Identify which cell holds the provided text, then report its (x, y) central coordinate. 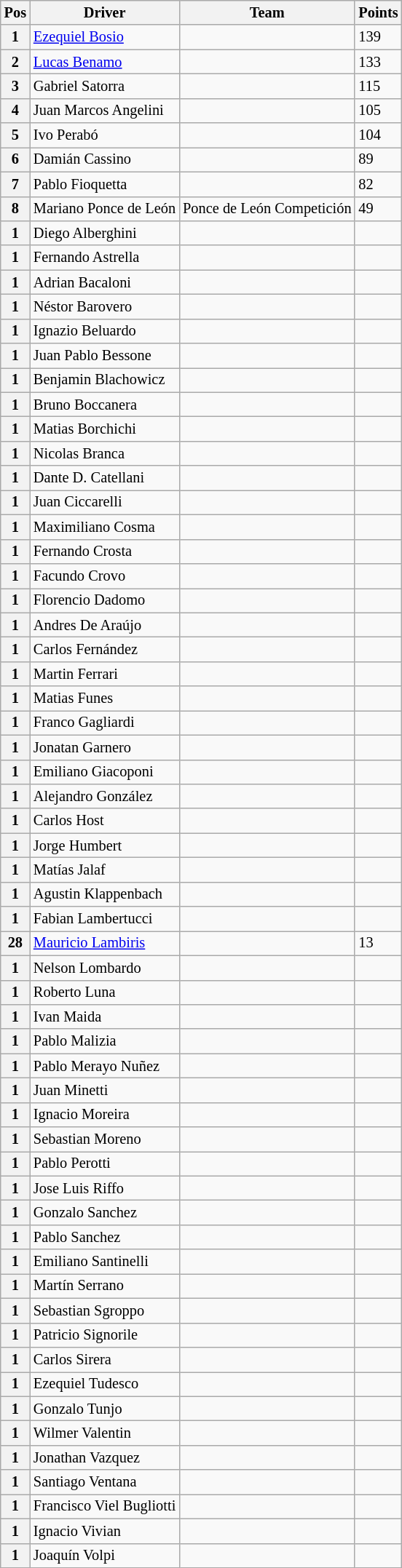
7 (15, 184)
Ponce de León Competición (267, 209)
Juan Minetti (105, 1090)
133 (378, 62)
Diego Alberghini (105, 233)
104 (378, 135)
Mariano Ponce de León (105, 209)
Lucas Benamo (105, 62)
Franco Gagliardi (105, 723)
Driver (105, 12)
Nicolas Branca (105, 453)
Matias Borchichi (105, 429)
Gonzalo Tunjo (105, 1409)
Fernando Crosta (105, 552)
Mauricio Lambiris (105, 943)
Emiliano Santinelli (105, 1262)
Patricio Signorile (105, 1335)
Carlos Sirera (105, 1359)
Pos (15, 12)
Benjamin Blachowicz (105, 380)
Joaquín Volpi (105, 1556)
49 (378, 209)
Santiago Ventana (105, 1482)
Roberto Luna (105, 992)
Pablo Fioquetta (105, 184)
Adrian Bacaloni (105, 282)
6 (15, 159)
2 (15, 62)
Team (267, 12)
Martín Serrano (105, 1286)
Points (378, 12)
3 (15, 86)
Maximiliano Cosma (105, 527)
Néstor Barovero (105, 306)
Jorge Humbert (105, 845)
Ezequiel Bosio (105, 37)
Carlos Host (105, 821)
5 (15, 135)
Ezequiel Tudesco (105, 1384)
Juan Marcos Angelini (105, 111)
Gabriel Satorra (105, 86)
Andres De Araújo (105, 625)
Francisco Viel Bugliotti (105, 1506)
Agustin Klappenbach (105, 894)
Ignazio Beluardo (105, 331)
Wilmer Valentin (105, 1433)
28 (15, 943)
Juan Ciccarelli (105, 502)
Damián Cassino (105, 159)
Juan Pablo Bessone (105, 356)
139 (378, 37)
Bruno Boccanera (105, 405)
Ignacio Vivian (105, 1531)
Martin Ferrari (105, 674)
Alejandro González (105, 796)
8 (15, 209)
Ignacio Moreira (105, 1115)
Fabian Lambertucci (105, 919)
Gonzalo Sanchez (105, 1213)
89 (378, 159)
Dante D. Catellani (105, 478)
Carlos Fernández (105, 649)
Florencio Dadomo (105, 600)
Facundo Crovo (105, 576)
Pablo Malizia (105, 1041)
4 (15, 111)
115 (378, 86)
Matias Funes (105, 699)
Nelson Lombardo (105, 968)
Emiliano Giacoponi (105, 772)
Pablo Sanchez (105, 1237)
82 (378, 184)
Jose Luis Riffo (105, 1188)
Matías Jalaf (105, 869)
Ivan Maida (105, 1016)
Sebastian Sgroppo (105, 1310)
Jonathan Vazquez (105, 1457)
Fernando Astrella (105, 258)
Pablo Perotti (105, 1163)
Jonatan Garnero (105, 747)
105 (378, 111)
Pablo Merayo Nuñez (105, 1066)
Ivo Perabó (105, 135)
13 (378, 943)
Sebastian Moreno (105, 1139)
